Find where the given text appears and provide that cell's center as (x, y) coordinate. 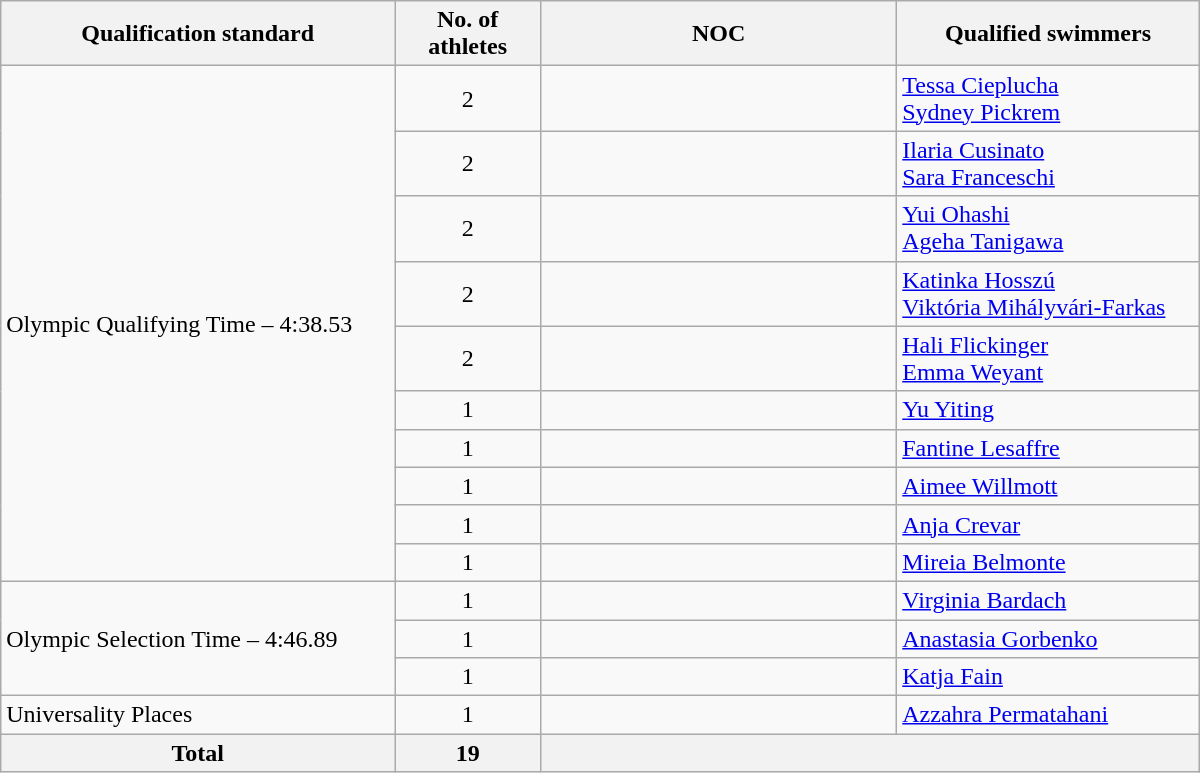
Katinka HosszúViktória Mihályvári-Farkas (1048, 294)
Olympic Selection Time – 4:46.89 (198, 638)
Anastasia Gorbenko (1048, 639)
Anja Crevar (1048, 524)
Azzahra Permatahani (1048, 715)
NOC (719, 34)
Ilaria CusinatoSara Franceschi (1048, 164)
Qualified swimmers (1048, 34)
Katja Fain (1048, 677)
Universality Places (198, 715)
No. of athletes (468, 34)
Olympic Qualifying Time – 4:38.53 (198, 324)
Fantine Lesaffre (1048, 448)
Mireia Belmonte (1048, 562)
Tessa CiepluchaSydney Pickrem (1048, 98)
Yui OhashiAgeha Tanigawa (1048, 228)
Yu Yiting (1048, 410)
Virginia Bardach (1048, 600)
Aimee Willmott (1048, 486)
Hali FlickingerEmma Weyant (1048, 358)
19 (468, 753)
Qualification standard (198, 34)
Total (198, 753)
